Return the [X, Y] coordinate for the center point of the cell that contains the specified text.  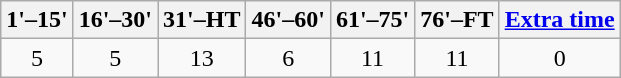
0 [560, 58]
76'–FT [457, 20]
46'–60' [288, 20]
13 [202, 58]
16'–30' [115, 20]
6 [288, 58]
1'–15' [37, 20]
Extra time [560, 20]
61'–75' [372, 20]
31'–HT [202, 20]
